Return the [X, Y] coordinate for the center point of the cell that contains the specified text.  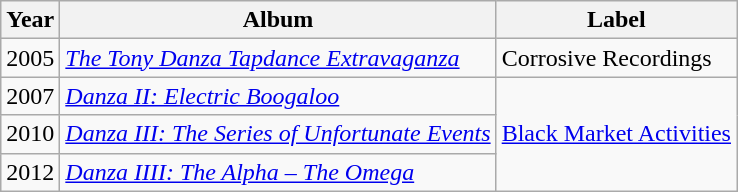
Danza II: Electric Boogaloo [278, 96]
Label [616, 20]
Danza IIII: The Alpha – The Omega [278, 172]
2012 [30, 172]
Danza III: The Series of Unfortunate Events [278, 134]
2007 [30, 96]
2005 [30, 58]
Year [30, 20]
Album [278, 20]
Corrosive Recordings [616, 58]
The Tony Danza Tapdance Extravaganza [278, 58]
Black Market Activities [616, 134]
2010 [30, 134]
